Pinpoint the cell where the given text exists, returning its (x, y) midpoint coordinate. 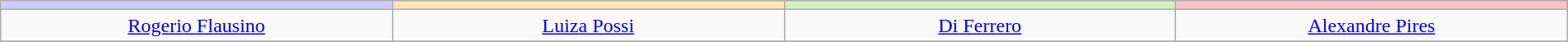
Luiza Possi (588, 26)
Di Ferrero (980, 26)
Alexandre Pires (1372, 26)
Rogerio Flausino (197, 26)
